Return the [x, y] coordinate for the center point of the cell that contains the specified text.  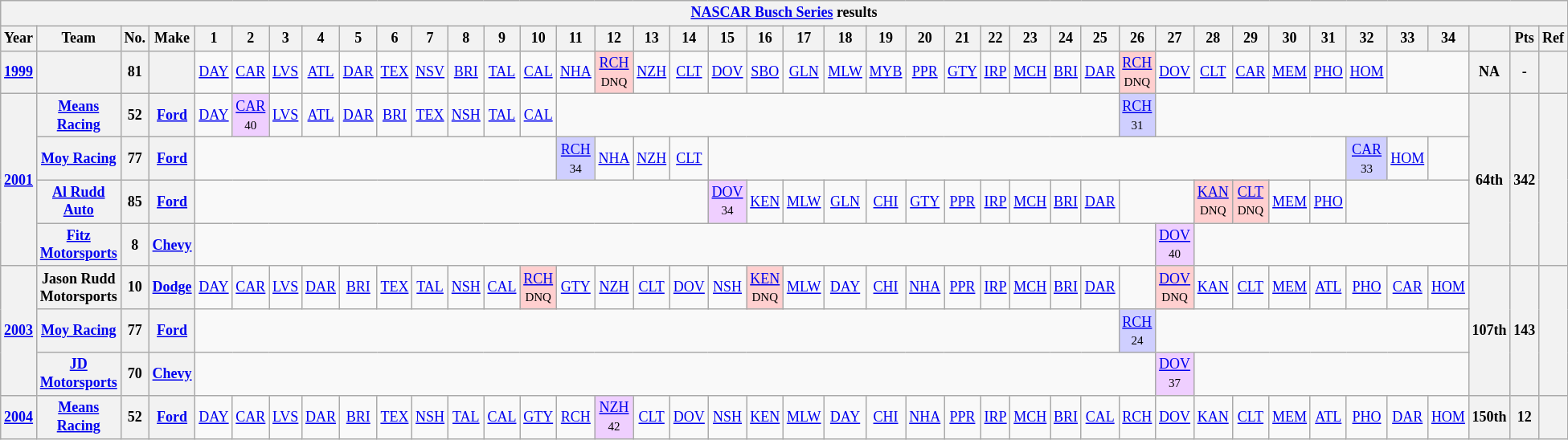
1 [214, 39]
24 [1066, 39]
6 [395, 39]
KENDNQ [765, 287]
2 [251, 39]
342 [1525, 180]
150th [1489, 417]
14 [690, 39]
26 [1137, 39]
RCH31 [1137, 116]
18 [845, 39]
3 [286, 39]
RCH34 [576, 158]
9 [502, 39]
32 [1366, 39]
2003 [19, 331]
DOV40 [1175, 245]
2004 [19, 417]
27 [1175, 39]
Ref [1554, 39]
33 [1408, 39]
25 [1099, 39]
KANDNQ [1213, 202]
NSV [431, 72]
28 [1213, 39]
15 [727, 39]
19 [886, 39]
DOV37 [1175, 374]
CAR40 [251, 116]
DOVDNQ [1175, 287]
NA [1489, 72]
Fitz Motorsports [79, 245]
20 [925, 39]
CAR33 [1366, 158]
21 [963, 39]
16 [765, 39]
NZH42 [614, 417]
81 [135, 72]
- [1525, 72]
NASCAR Busch Series results [784, 13]
70 [135, 374]
JD Motorsports [79, 374]
11 [576, 39]
34 [1448, 39]
Make [172, 39]
Dodge [172, 287]
Al Rudd Auto [79, 202]
22 [995, 39]
17 [804, 39]
1999 [19, 72]
13 [652, 39]
Team [79, 39]
4 [321, 39]
5 [358, 39]
64th [1489, 180]
30 [1290, 39]
No. [135, 39]
107th [1489, 331]
MYB [886, 72]
85 [135, 202]
2001 [19, 180]
31 [1328, 39]
Year [19, 39]
CLTDNQ [1251, 202]
143 [1525, 331]
23 [1030, 39]
29 [1251, 39]
Jason Rudd Motorsports [79, 287]
Pts [1525, 39]
SBO [765, 72]
DOV34 [727, 202]
7 [431, 39]
RCH24 [1137, 331]
